Scan for the cell matching the given text and deliver its [X, Y] coordinate at center. 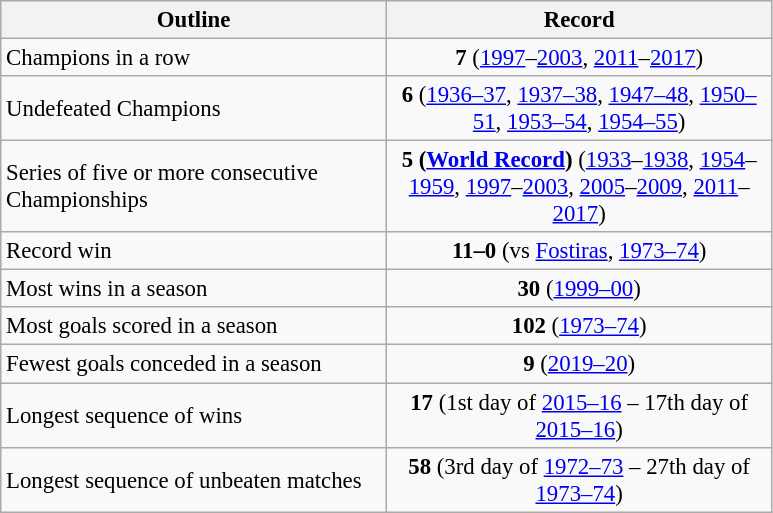
Champions in a row [194, 58]
5 (World Record) (1933–1938, 1954–1959, 1997–2003, 2005–2009, 2011–2017) [579, 187]
Longest sequence of unbeaten matches [194, 480]
Series of five or more consecutive Championships [194, 187]
6 (1936–37, 1937–38, 1947–48, 1950–51, 1953–54, 1954–55) [579, 108]
Record win [194, 251]
Most wins in a season [194, 289]
Outline [194, 20]
102 (1973–74) [579, 327]
Record [579, 20]
Undefeated Champions [194, 108]
11–0 (vs Fostiras, 1973–74) [579, 251]
9 (2019–20) [579, 364]
17 (1st day of 2015–16 – 17th day of 2015–16) [579, 416]
7 (1997–2003, 2011–2017) [579, 58]
58 (3rd day of 1972–73 – 27th day of 1973–74) [579, 480]
30 (1999–00) [579, 289]
Longest sequence of wins [194, 416]
Most goals scored in a season [194, 327]
Fewest goals conceded in a season [194, 364]
